From the cell containing the given text, extract its center point as [x, y] coordinate. 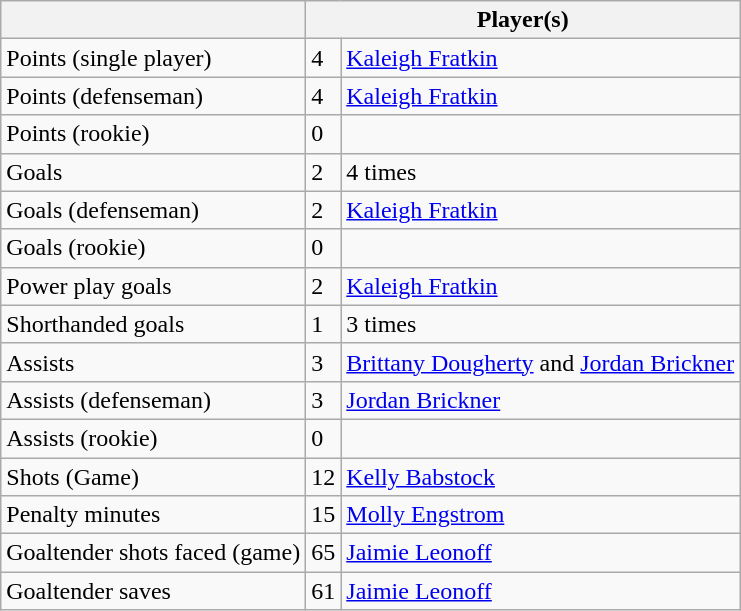
Assists (rookie) [154, 438]
Goals (defenseman) [154, 210]
Power play goals [154, 286]
12 [324, 477]
Assists (defenseman) [154, 400]
Penalty minutes [154, 515]
Jordan Brickner [540, 400]
Goaltender saves [154, 591]
Kelly Babstock [540, 477]
Brittany Dougherty and Jordan Brickner [540, 362]
Shots (Game) [154, 477]
Molly Engstrom [540, 515]
61 [324, 591]
65 [324, 553]
4 times [540, 172]
15 [324, 515]
Points (single player) [154, 58]
Goaltender shots faced (game) [154, 553]
Goals (rookie) [154, 248]
Player(s) [523, 20]
3 times [540, 324]
Assists [154, 362]
1 [324, 324]
Points (rookie) [154, 134]
Goals [154, 172]
Shorthanded goals [154, 324]
Points (defenseman) [154, 96]
